Output the (x, y) coordinate of the center of the cell containing the given text.  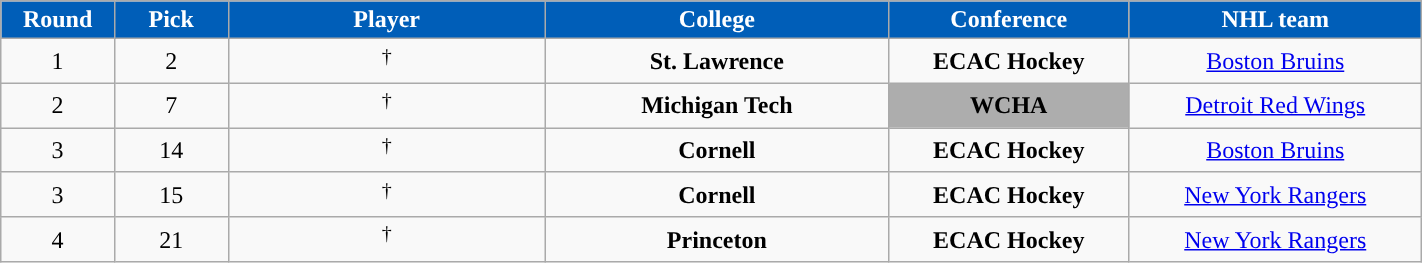
21 (171, 240)
14 (171, 150)
Detroit Red Wings (1275, 106)
Pick (171, 20)
1 (58, 62)
4 (58, 240)
Conference (1008, 20)
St. Lawrence (716, 62)
Round (58, 20)
College (716, 20)
15 (171, 194)
WCHA (1008, 106)
7 (171, 106)
NHL team (1275, 20)
Michigan Tech (716, 106)
Princeton (716, 240)
Player (386, 20)
